Return the [x, y] coordinate for the center point of the cell that contains the specified text.  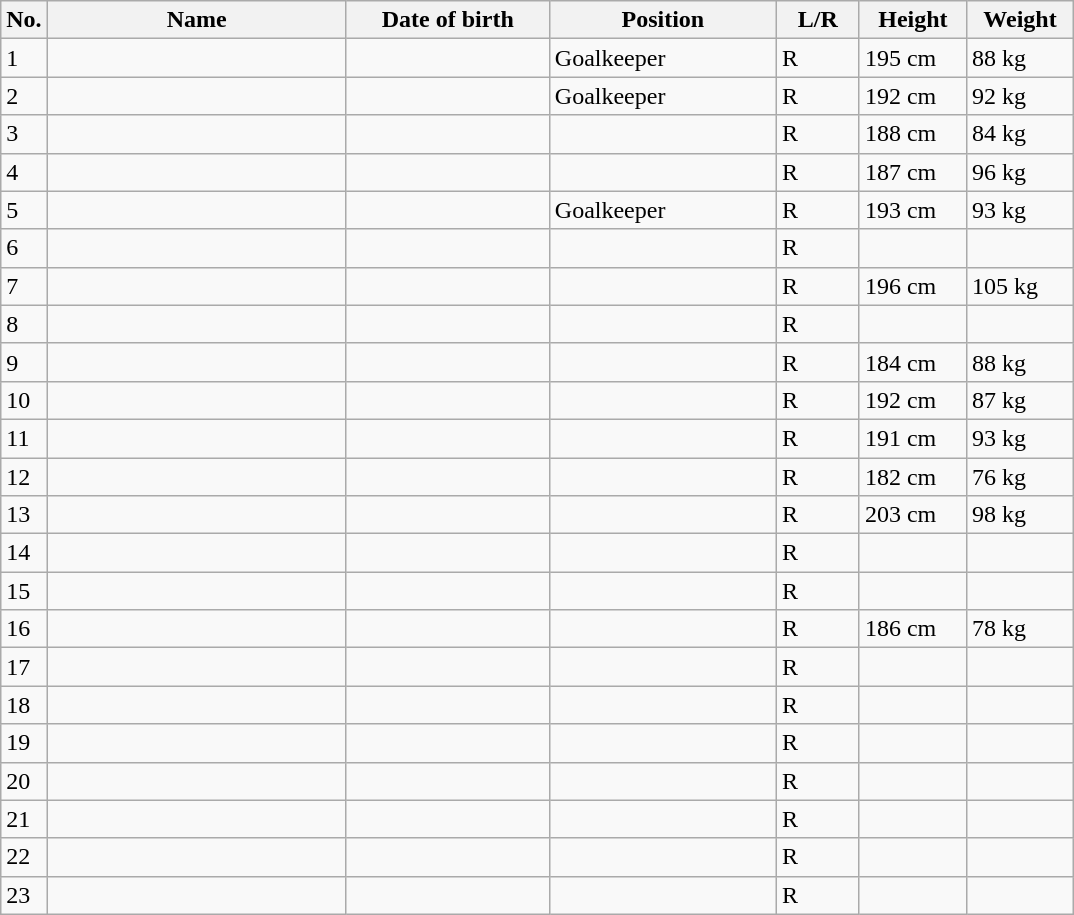
17 [24, 667]
193 cm [912, 210]
10 [24, 400]
Date of birth [448, 20]
9 [24, 362]
188 cm [912, 134]
84 kg [1020, 134]
182 cm [912, 477]
16 [24, 629]
4 [24, 172]
6 [24, 248]
11 [24, 438]
18 [24, 705]
19 [24, 743]
Name [196, 20]
L/R [818, 20]
76 kg [1020, 477]
78 kg [1020, 629]
8 [24, 324]
13 [24, 515]
2 [24, 96]
22 [24, 857]
15 [24, 591]
12 [24, 477]
186 cm [912, 629]
5 [24, 210]
23 [24, 895]
184 cm [912, 362]
14 [24, 553]
92 kg [1020, 96]
21 [24, 819]
203 cm [912, 515]
Weight [1020, 20]
3 [24, 134]
105 kg [1020, 286]
87 kg [1020, 400]
7 [24, 286]
96 kg [1020, 172]
196 cm [912, 286]
187 cm [912, 172]
195 cm [912, 58]
98 kg [1020, 515]
No. [24, 20]
191 cm [912, 438]
Height [912, 20]
Position [662, 20]
1 [24, 58]
20 [24, 781]
